Determine the (X, Y) coordinate at the center of the cell enclosing the given text.  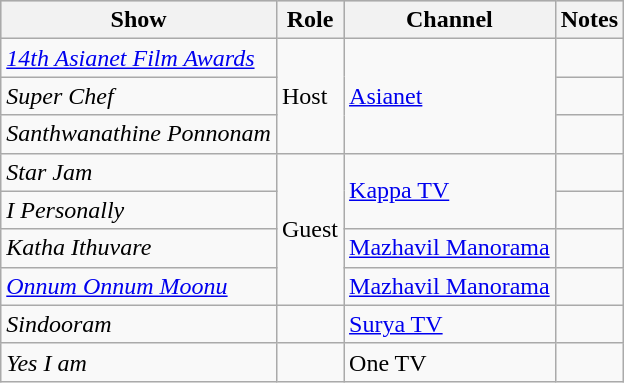
Host (310, 96)
Katha Ithuvare (139, 248)
Yes I am (139, 362)
Show (139, 20)
14th Asianet Film Awards (139, 58)
Notes (589, 20)
Star Jam (139, 172)
Surya TV (450, 324)
Channel (450, 20)
Onnum Onnum Moonu (139, 286)
Santhwanathine Ponnonam (139, 134)
Asianet (450, 96)
Guest (310, 229)
Super Chef (139, 96)
One TV (450, 362)
Sindooram (139, 324)
I Personally (139, 210)
Role (310, 20)
Kappa TV (450, 191)
